Capture the cell that displays the provided text and extract its [x, y] central coordinate. 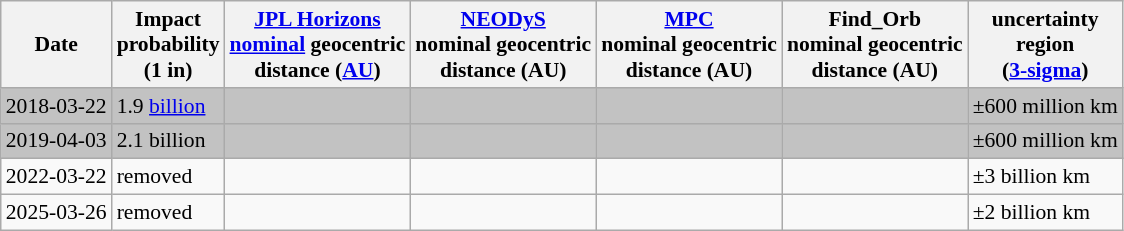
NEODySnominal geocentricdistance (AU) [503, 44]
Impactprobability(1 in) [168, 44]
2022-03-22 [56, 177]
uncertaintyregion(3-sigma) [1046, 44]
2019-04-03 [56, 141]
±3 billion km [1046, 177]
1.9 billion [168, 106]
MPCnominal geocentricdistance (AU) [689, 44]
2025-03-26 [56, 213]
Date [56, 44]
2.1 billion [168, 141]
Find_Orbnominal geocentricdistance (AU) [875, 44]
2018-03-22 [56, 106]
±2 billion km [1046, 213]
JPL Horizonsnominal geocentricdistance (AU) [318, 44]
